Locate the cell with the specified text and output its (X, Y) center coordinate. 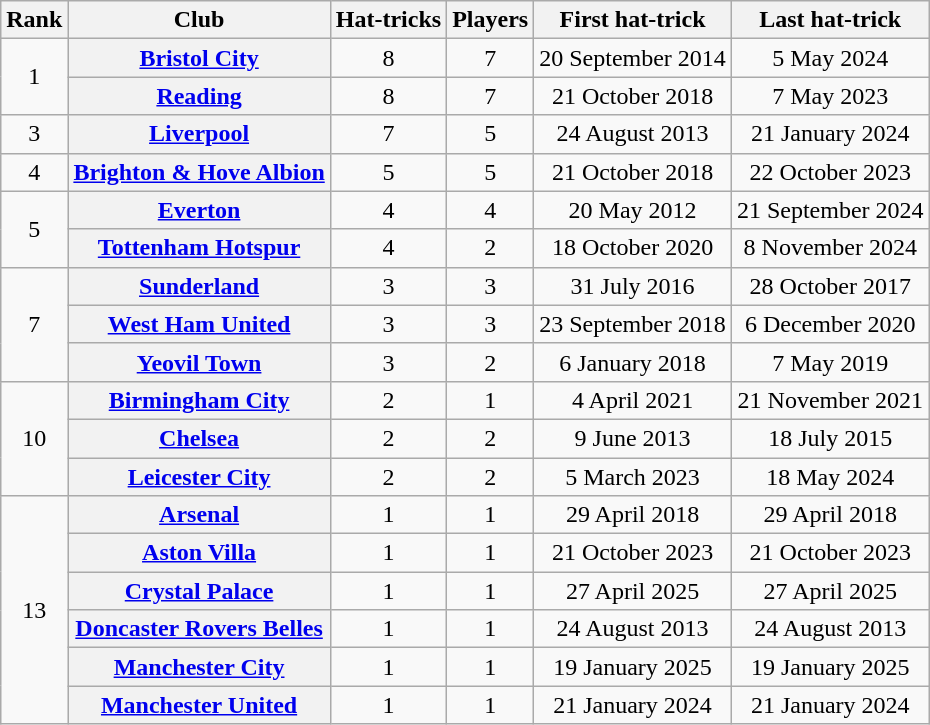
Crystal Palace (199, 591)
9 June 2013 (633, 438)
Yeovil Town (199, 362)
Players (490, 20)
Bristol City (199, 58)
10 (34, 438)
Birmingham City (199, 400)
Reading (199, 96)
31 July 2016 (633, 286)
Chelsea (199, 438)
5 May 2024 (830, 58)
Arsenal (199, 515)
Hat-tricks (388, 20)
20 May 2012 (633, 210)
Brighton & Hove Albion (199, 172)
Aston Villa (199, 553)
Club (199, 20)
28 October 2017 (830, 286)
4 April 2021 (633, 400)
Leicester City (199, 477)
West Ham United (199, 324)
Manchester City (199, 667)
6 January 2018 (633, 362)
22 October 2023 (830, 172)
6 December 2020 (830, 324)
Manchester United (199, 705)
21 September 2024 (830, 210)
18 October 2020 (633, 248)
Tottenham Hotspur (199, 248)
21 November 2021 (830, 400)
Everton (199, 210)
18 May 2024 (830, 477)
8 November 2024 (830, 248)
18 July 2015 (830, 438)
20 September 2014 (633, 58)
Last hat-trick (830, 20)
7 May 2019 (830, 362)
Sunderland (199, 286)
Rank (34, 20)
7 May 2023 (830, 96)
Liverpool (199, 134)
5 March 2023 (633, 477)
13 (34, 610)
23 September 2018 (633, 324)
Doncaster Rovers Belles (199, 629)
First hat-trick (633, 20)
